Output the (x, y) coordinate of the center of the cell containing the given text.  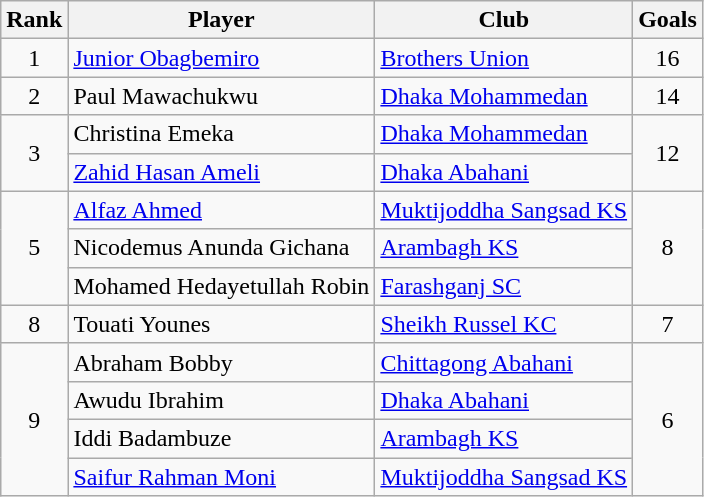
Iddi Badambuze (222, 438)
Paul Mawachukwu (222, 96)
Touati Younes (222, 324)
Nicodemus Anunda Gichana (222, 248)
Mohamed Hedayetullah Robin (222, 286)
Junior Obagbemiro (222, 58)
Club (504, 20)
14 (668, 96)
Awudu Ibrahim (222, 400)
12 (668, 153)
3 (34, 153)
Brothers Union (504, 58)
Rank (34, 20)
5 (34, 248)
Zahid Hasan Ameli (222, 172)
Chittagong Abahani (504, 362)
Alfaz Ahmed (222, 210)
Abraham Bobby (222, 362)
16 (668, 58)
7 (668, 324)
1 (34, 58)
Sheikh Russel KC (504, 324)
Saifur Rahman Moni (222, 477)
Farashganj SC (504, 286)
Christina Emeka (222, 134)
6 (668, 419)
2 (34, 96)
9 (34, 419)
Player (222, 20)
Goals (668, 20)
